For the text-containing cell, return its midpoint in (X, Y) coordinate format. 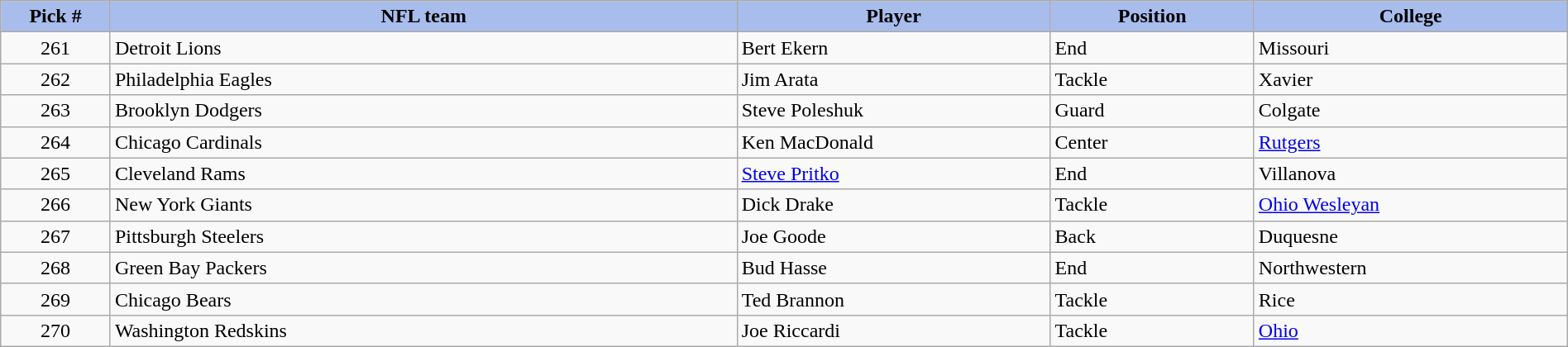
Missouri (1411, 48)
Position (1152, 17)
Dick Drake (893, 205)
Ted Brannon (893, 299)
Chicago Cardinals (423, 142)
266 (56, 205)
Villanova (1411, 173)
Ken MacDonald (893, 142)
267 (56, 236)
Colgate (1411, 111)
Detroit Lions (423, 48)
261 (56, 48)
Ohio (1411, 330)
Steve Poleshuk (893, 111)
265 (56, 173)
Bud Hasse (893, 268)
Player (893, 17)
New York Giants (423, 205)
NFL team (423, 17)
Philadelphia Eagles (423, 79)
Xavier (1411, 79)
Brooklyn Dodgers (423, 111)
Northwestern (1411, 268)
269 (56, 299)
270 (56, 330)
264 (56, 142)
Chicago Bears (423, 299)
Cleveland Rams (423, 173)
Steve Pritko (893, 173)
Rice (1411, 299)
263 (56, 111)
Green Bay Packers (423, 268)
262 (56, 79)
Bert Ekern (893, 48)
Joe Riccardi (893, 330)
College (1411, 17)
Joe Goode (893, 236)
Jim Arata (893, 79)
Duquesne (1411, 236)
Ohio Wesleyan (1411, 205)
Back (1152, 236)
Guard (1152, 111)
Washington Redskins (423, 330)
Pick # (56, 17)
Rutgers (1411, 142)
268 (56, 268)
Pittsburgh Steelers (423, 236)
Center (1152, 142)
